Search for the cell housing the specified text and yield its [X, Y] center coordinate. 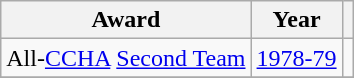
Year [296, 20]
All-CCHA Second Team [126, 58]
Award [126, 20]
1978-79 [296, 58]
